For the text-containing cell, return its midpoint in (x, y) coordinate format. 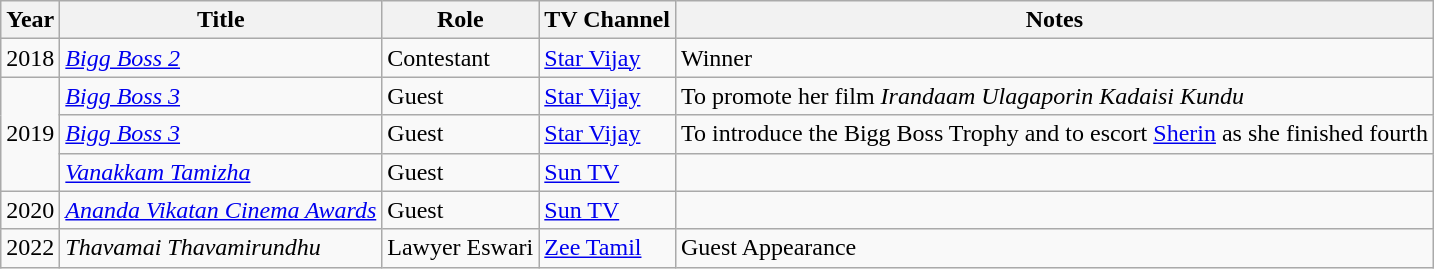
Ananda Vikatan Cinema Awards (221, 210)
2020 (30, 210)
Role (460, 20)
To promote her film Irandaam Ulagaporin Kadaisi Kundu (1054, 96)
Thavamai Thavamirundhu (221, 248)
Bigg Boss 2 (221, 58)
2022 (30, 248)
Winner (1054, 58)
Contestant (460, 58)
Guest Appearance (1054, 248)
Year (30, 20)
Title (221, 20)
TV Channel (608, 20)
2018 (30, 58)
Notes (1054, 20)
Vanakkam Tamizha (221, 172)
Zee Tamil (608, 248)
To introduce the Bigg Boss Trophy and to escort Sherin as she finished fourth (1054, 134)
Lawyer Eswari (460, 248)
2019 (30, 134)
